From the cell containing the given text, extract its center point as [X, Y] coordinate. 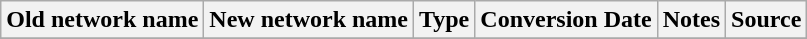
Notes [691, 20]
Source [766, 20]
Type [444, 20]
Old network name [102, 20]
New network name [309, 20]
Conversion Date [566, 20]
